Return (X, Y) of the center of cell containing provided text 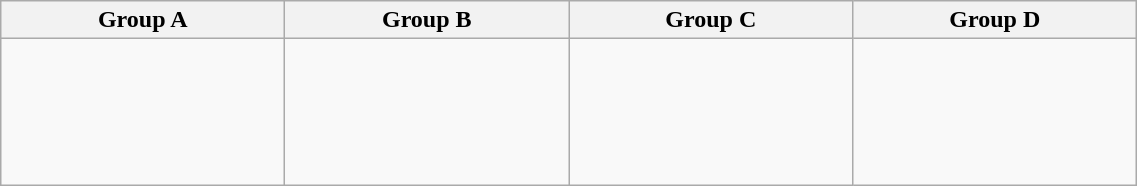
Group A (143, 20)
Group D (995, 20)
Group C (711, 20)
Group B (427, 20)
